Search for the cell housing the specified text and yield its [x, y] center coordinate. 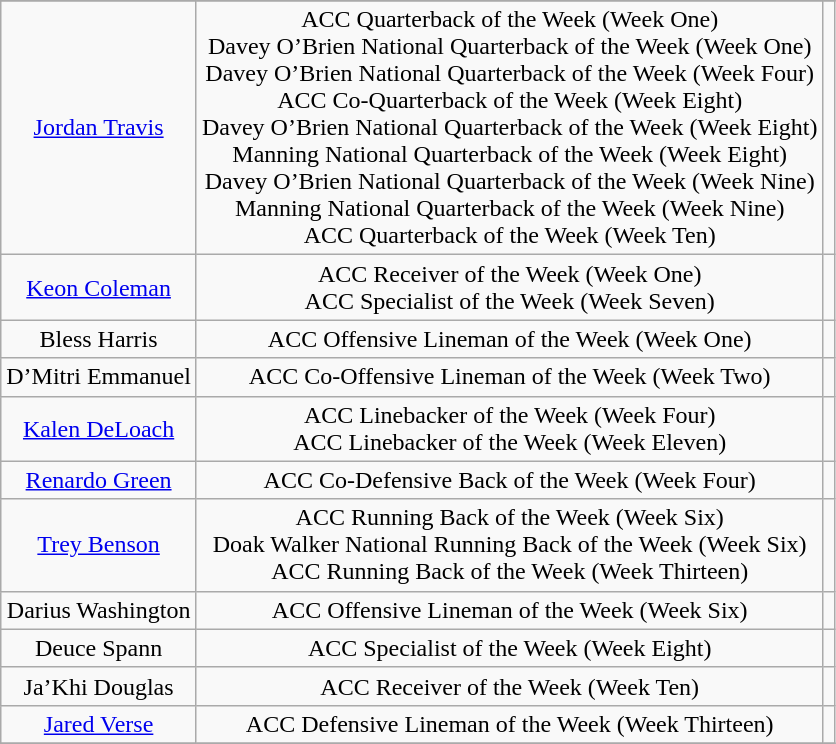
ACC Offensive Lineman of the Week (Week One) [510, 339]
Jared Verse [99, 724]
ACC Linebacker of the Week (Week Four)ACC Linebacker of the Week (Week Eleven) [510, 428]
ACC Co-Offensive Lineman of the Week (Week Two) [510, 377]
Darius Washington [99, 610]
D’Mitri Emmanuel [99, 377]
Trey Benson [99, 545]
Kalen DeLoach [99, 428]
ACC Co-Defensive Back of the Week (Week Four) [510, 480]
ACC Receiver of the Week (Week Ten) [510, 686]
Deuce Spann [99, 648]
Renardo Green [99, 480]
ACC Defensive Lineman of the Week (Week Thirteen) [510, 724]
Ja’Khi Douglas [99, 686]
ACC Running Back of the Week (Week Six)Doak Walker National Running Back of the Week (Week Six)ACC Running Back of the Week (Week Thirteen) [510, 545]
Keon Coleman [99, 288]
Bless Harris [99, 339]
ACC Receiver of the Week (Week One)ACC Specialist of the Week (Week Seven) [510, 288]
Jordan Travis [99, 128]
ACC Specialist of the Week (Week Eight) [510, 648]
ACC Offensive Lineman of the Week (Week Six) [510, 610]
